For the text-containing cell, return its midpoint in [X, Y] coordinate format. 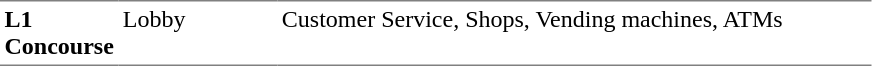
Customer Service, Shops, Vending machines, ATMs [574, 33]
Lobby [198, 33]
L1Concourse [59, 33]
